Locate the cell with the specified text and output its (X, Y) center coordinate. 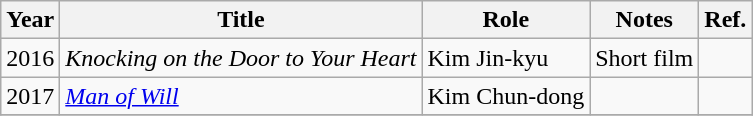
Notes (644, 20)
2016 (30, 58)
Title (241, 20)
Kim Jin-kyu (506, 58)
Short film (644, 58)
Kim Chun-dong (506, 96)
2017 (30, 96)
Year (30, 20)
Role (506, 20)
Ref. (726, 20)
Knocking on the Door to Your Heart (241, 58)
Man of Will (241, 96)
